Return the [X, Y] coordinate for the center point of the cell that contains the specified text.  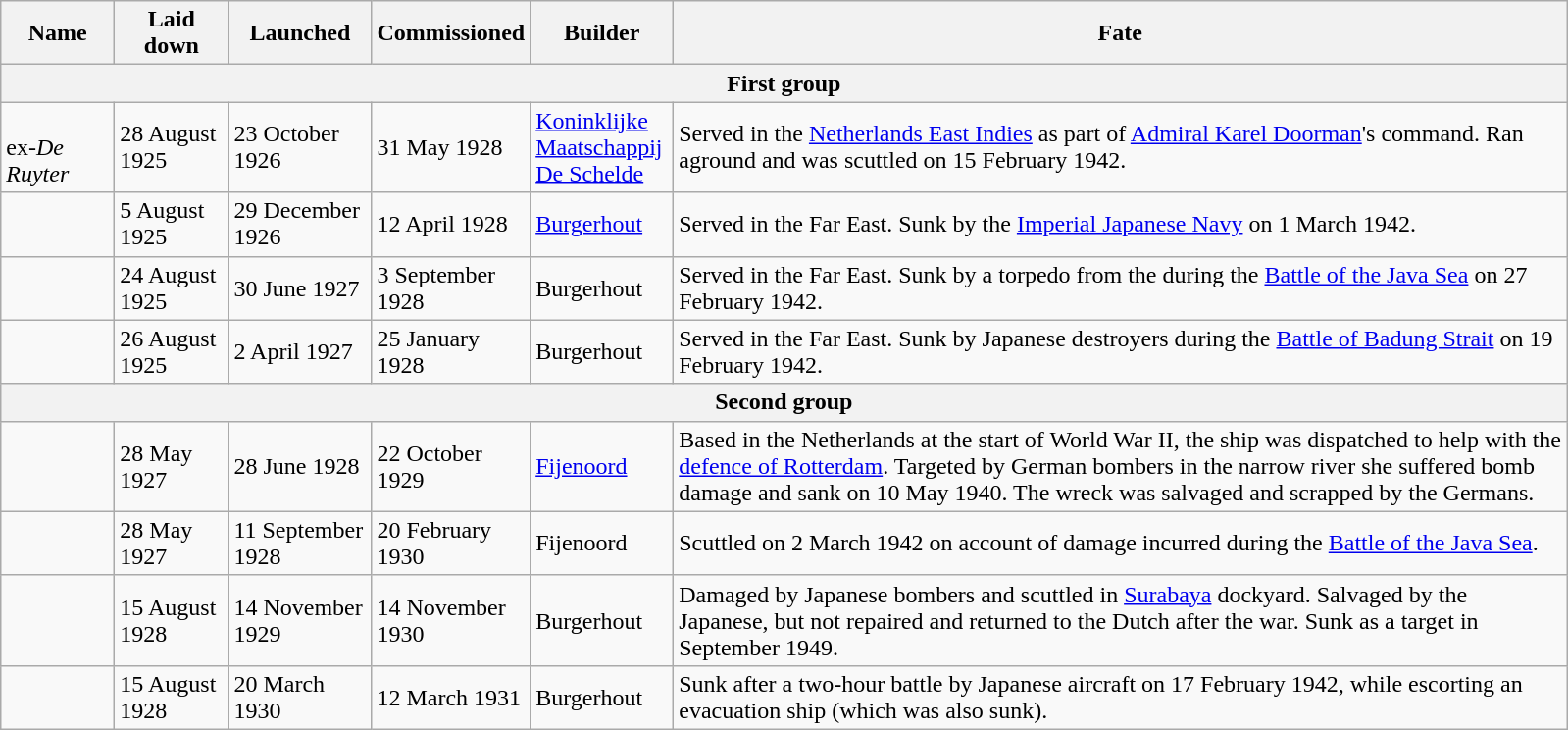
23 October 1926 [300, 147]
12 April 1928 [451, 224]
Served in the Netherlands East Indies as part of Admiral Karel Doorman's command. Ran aground and was scuttled on 15 February 1942. [1120, 147]
Launched [300, 33]
5 August 1925 [172, 224]
2 April 1927 [300, 351]
Name [58, 33]
31 May 1928 [451, 147]
Laid down [172, 33]
3 September 1928 [451, 288]
24 August 1925 [172, 288]
Served in the Far East. Sunk by the Imperial Japanese Navy on 1 March 1942. [1120, 224]
Builder [602, 33]
28 August 1925 [172, 147]
Served in the Far East. Sunk by a torpedo from the during the Battle of the Java Sea on 27 February 1942. [1120, 288]
12 March 1931 [451, 697]
Koninklijke Maatschappij De Schelde [602, 147]
20 February 1930 [451, 544]
14 November 1930 [451, 620]
Sunk after a two-hour battle by Japanese aircraft on 17 February 1942, while escorting an evacuation ship (which was also sunk). [1120, 697]
First group [784, 83]
ex-De Ruyter [58, 147]
Commissioned [451, 33]
Scuttled on 2 March 1942 on account of damage incurred during the Battle of the Java Sea. [1120, 544]
Fate [1120, 33]
Served in the Far East. Sunk by Japanese destroyers during the Battle of Badung Strait on 19 February 1942. [1120, 351]
14 November 1929 [300, 620]
20 March 1930 [300, 697]
25 January 1928 [451, 351]
22 October 1929 [451, 466]
26 August 1925 [172, 351]
11 September 1928 [300, 544]
28 June 1928 [300, 466]
30 June 1927 [300, 288]
29 December 1926 [300, 224]
Second group [784, 402]
